For the text-containing cell, return its midpoint in [x, y] coordinate format. 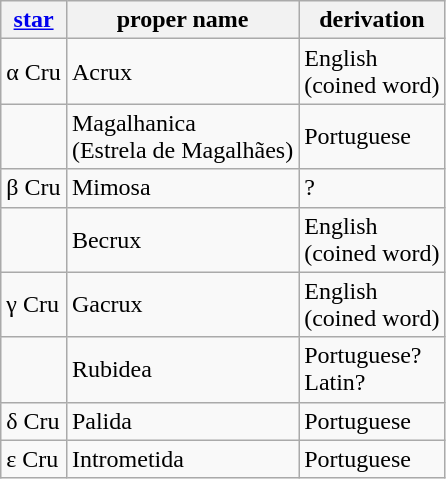
Becrux [182, 240]
γ Cru [34, 304]
? [372, 188]
Intrometida [182, 459]
Acrux [182, 72]
Palida [182, 421]
Rubidea [182, 370]
derivation [372, 20]
δ Cru [34, 421]
α Cru [34, 72]
proper name [182, 20]
β Cru [34, 188]
Mimosa [182, 188]
Portuguese?Latin? [372, 370]
star [34, 20]
ε Cru [34, 459]
Gacrux [182, 304]
Magalhanica(Estrela de Magalhães) [182, 136]
